Capture the cell that displays the provided text and extract its [X, Y] central coordinate. 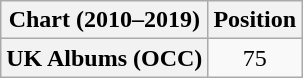
Chart (2010–2019) [104, 20]
75 [255, 58]
Position [255, 20]
UK Albums (OCC) [104, 58]
